Search for the cell housing the specified text and yield its [x, y] center coordinate. 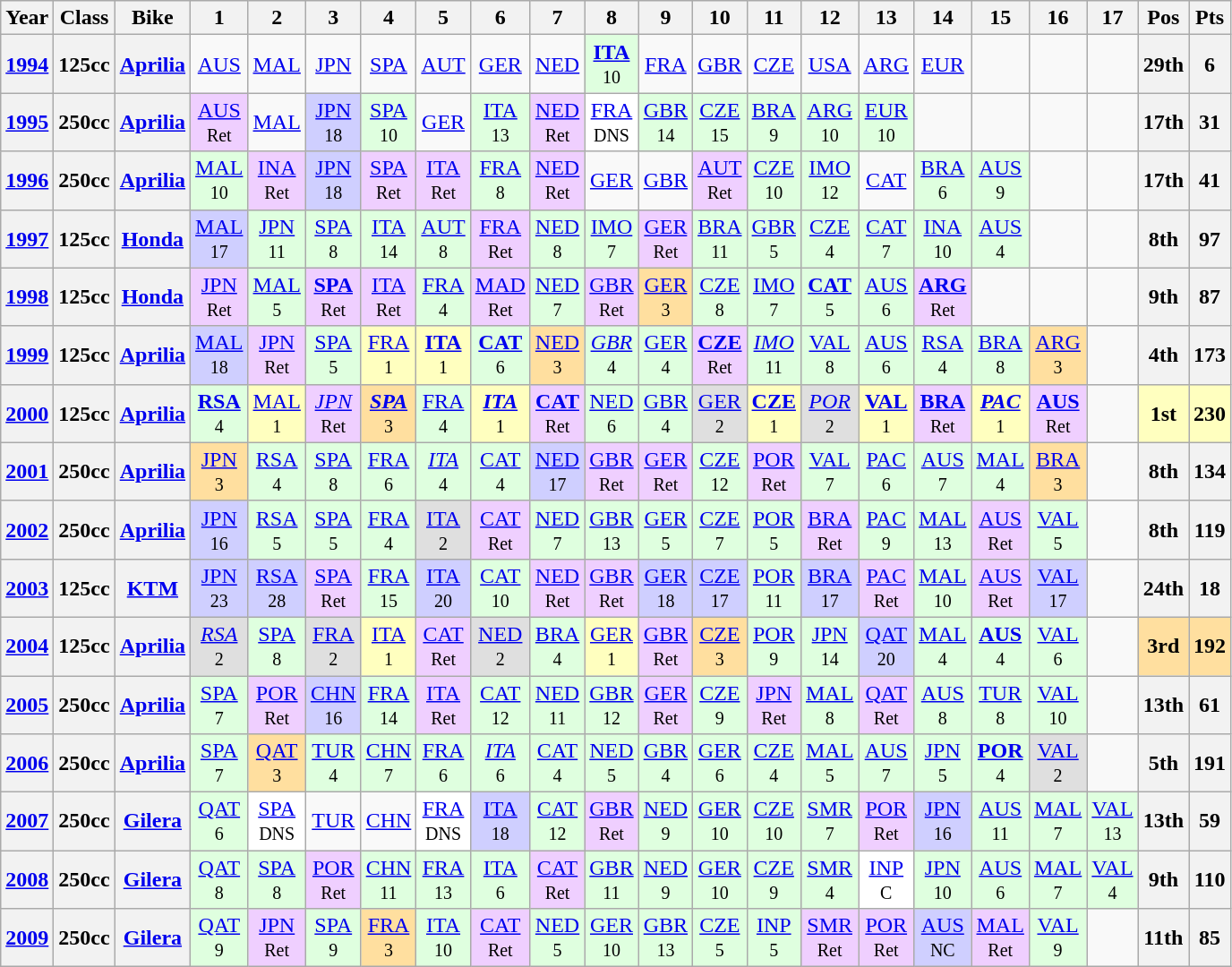
IMO11 [774, 355]
MADRet [500, 297]
1997 [27, 238]
1st [1163, 414]
CZE5 [720, 938]
NED6 [612, 414]
NED [557, 64]
SMRRet [829, 938]
2009 [27, 938]
INA10 [943, 238]
2005 [27, 704]
CHN [389, 822]
SPA3 [389, 414]
2006 [27, 763]
RSA2 [219, 646]
2007 [27, 822]
EUR [943, 64]
CZE3 [720, 646]
INPC [886, 879]
QATRet [886, 704]
SMR7 [829, 822]
2001 [27, 471]
FRARet [500, 238]
RSA28 [277, 587]
PACRet [886, 587]
ARG [886, 64]
2000 [27, 414]
MAL1 [277, 414]
AUS [219, 64]
Pos [1163, 18]
CAT5 [829, 297]
CAT [886, 181]
18 [1211, 587]
VAL7 [829, 471]
CZE1 [774, 414]
110 [1211, 879]
1994 [27, 64]
GER4 [665, 355]
USA [829, 64]
POR2 [829, 414]
17 [1112, 18]
NED8 [557, 238]
QAT3 [277, 763]
QAT20 [886, 646]
PAC1 [1000, 414]
JPN3 [219, 471]
FRA3 [389, 938]
AUS8 [943, 704]
FRA14 [389, 704]
ARG10 [829, 122]
ITA14 [389, 238]
PAC6 [886, 471]
Year [27, 18]
POR4 [1000, 763]
JPN14 [829, 646]
119 [1211, 530]
CAT6 [500, 355]
230 [1211, 414]
CZE7 [720, 530]
BRA3 [1057, 471]
INARet [277, 181]
192 [1211, 646]
CHN16 [333, 704]
AUS9 [1000, 181]
5th [1163, 763]
EUR10 [886, 122]
JPN23 [219, 587]
CHN11 [389, 879]
PAC9 [886, 530]
SPADNS [277, 822]
NED2 [500, 646]
RSA5 [277, 530]
14 [943, 18]
GER1 [612, 646]
1995 [27, 122]
FRA [665, 64]
QAT6 [219, 822]
BRA11 [720, 238]
SPA9 [333, 938]
QAT9 [219, 938]
4th [1163, 355]
FRA15 [389, 587]
11 [774, 18]
VAL10 [1057, 704]
4 [389, 18]
2004 [27, 646]
CHN7 [389, 763]
AUT8 [443, 238]
1999 [27, 355]
8 [612, 18]
CAT10 [500, 587]
MALRet [1000, 938]
BRA17 [829, 587]
7 [557, 18]
TUR8 [1000, 704]
3 [333, 18]
AUS11 [1000, 822]
Class [84, 18]
MAL17 [219, 238]
134 [1211, 471]
3rd [1163, 646]
12 [829, 18]
FRA8 [500, 181]
AUTRet [720, 181]
KTM [152, 587]
61 [1211, 704]
BRA8 [1000, 355]
JPN10 [943, 879]
11th [1163, 938]
AUSNC [943, 938]
MAL18 [219, 355]
SMR4 [829, 879]
VAL17 [1057, 587]
Bike [152, 18]
1998 [27, 297]
31 [1211, 122]
GBR5 [774, 238]
24th [1163, 587]
CAT7 [886, 238]
Pts [1211, 18]
CZE15 [720, 122]
1996 [27, 181]
GER6 [720, 763]
VAL2 [1057, 763]
POR9 [774, 646]
GBR14 [665, 122]
2003 [27, 587]
QAT8 [219, 879]
VAL6 [1057, 646]
41 [1211, 181]
191 [1211, 763]
CZERet [720, 355]
AUT [443, 64]
GER5 [665, 530]
BRA4 [557, 646]
173 [1211, 355]
97 [1211, 238]
ITA18 [500, 822]
15 [1000, 18]
FRA2 [333, 646]
9 [665, 18]
ITA4 [443, 471]
87 [1211, 297]
MAL13 [943, 530]
VAL4 [1112, 879]
JPN11 [277, 238]
BRA6 [943, 181]
13 [886, 18]
29th [1163, 64]
GBR12 [612, 704]
JPN5 [943, 763]
GBR11 [612, 879]
ARG3 [1057, 355]
10 [720, 18]
IMO12 [829, 181]
ARGRet [943, 297]
NED11 [557, 704]
GER3 [665, 297]
SPA10 [389, 122]
1 [219, 18]
CZE8 [720, 297]
85 [1211, 938]
CZE [774, 64]
5 [443, 18]
MAL8 [829, 704]
SPA [389, 64]
2008 [27, 879]
CZE17 [720, 587]
TUR4 [333, 763]
NED3 [557, 355]
GER18 [665, 587]
BRA9 [774, 122]
59 [1211, 822]
INP5 [774, 938]
ITA2 [443, 530]
TUR [333, 822]
VAL5 [1057, 530]
2 [277, 18]
ITA20 [443, 587]
VAL8 [829, 355]
CZE12 [720, 471]
NED17 [557, 471]
2002 [27, 530]
POR11 [774, 587]
VAL9 [1057, 938]
JPN [333, 64]
16 [1057, 18]
FRA1 [389, 355]
POR5 [774, 530]
VAL13 [1112, 822]
GER2 [720, 414]
FRA13 [443, 879]
ITA13 [500, 122]
VAL1 [886, 414]
